Output the [X, Y] coordinate of the center of the cell containing the given text.  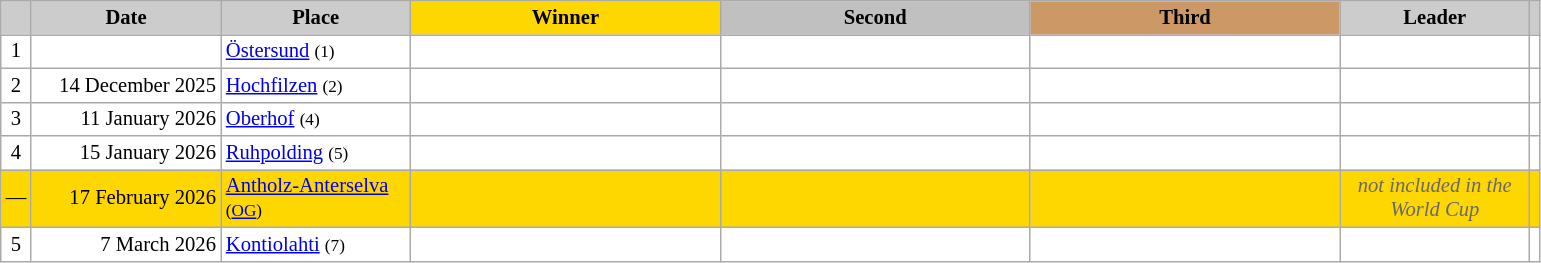
7 March 2026 [126, 244]
3 [16, 119]
Winner [566, 17]
Third [1185, 17]
— [16, 198]
Second [875, 17]
Antholz-Anterselva (OG) [316, 198]
4 [16, 153]
5 [16, 244]
2 [16, 85]
Place [316, 17]
Kontiolahti (7) [316, 244]
Hochfilzen (2) [316, 85]
11 January 2026 [126, 119]
Ruhpolding (5) [316, 153]
Leader [1435, 17]
1 [16, 51]
Date [126, 17]
Östersund (1) [316, 51]
17 February 2026 [126, 198]
Oberhof (4) [316, 119]
15 January 2026 [126, 153]
14 December 2025 [126, 85]
not included in the World Cup [1435, 198]
